Scan for the cell matching the given text and deliver its [X, Y] coordinate at center. 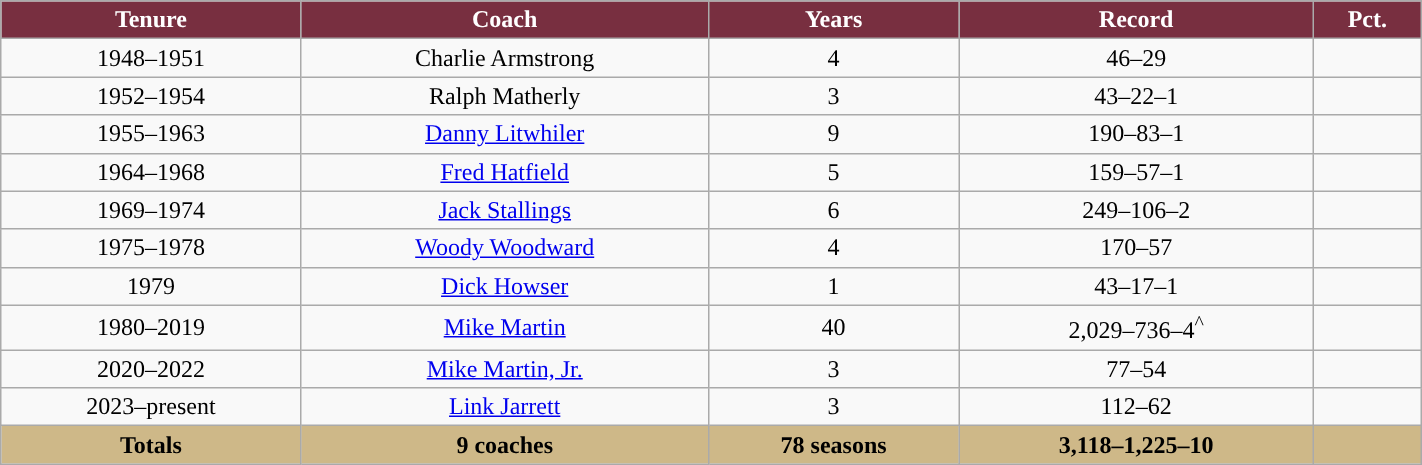
Mike Martin, Jr. [504, 369]
1980–2019 [151, 328]
112–62 [1136, 407]
Mike Martin [504, 328]
Ralph Matherly [504, 96]
1952–1954 [151, 96]
Years [833, 20]
3,118–1,225–10 [1136, 445]
Coach [504, 20]
1964–1968 [151, 172]
Fred Hatfield [504, 172]
Dick Howser [504, 286]
170–57 [1136, 248]
Tenure [151, 20]
Danny Litwhiler [504, 134]
Charlie Armstrong [504, 58]
1 [833, 286]
Woody Woodward [504, 248]
190–83–1 [1136, 134]
249–106–2 [1136, 210]
5 [833, 172]
43–17–1 [1136, 286]
Pct. [1367, 20]
1948–1951 [151, 58]
9 coaches [504, 445]
1979 [151, 286]
1975–1978 [151, 248]
Jack Stallings [504, 210]
2020–2022 [151, 369]
77–54 [1136, 369]
6 [833, 210]
Link Jarrett [504, 407]
46–29 [1136, 58]
Record [1136, 20]
Totals [151, 445]
2023–present [151, 407]
78 seasons [833, 445]
2,029–736–4^ [1136, 328]
1955–1963 [151, 134]
159–57–1 [1136, 172]
43–22–1 [1136, 96]
1969–1974 [151, 210]
9 [833, 134]
40 [833, 328]
